Identify which cell holds the provided text, then report its [x, y] central coordinate. 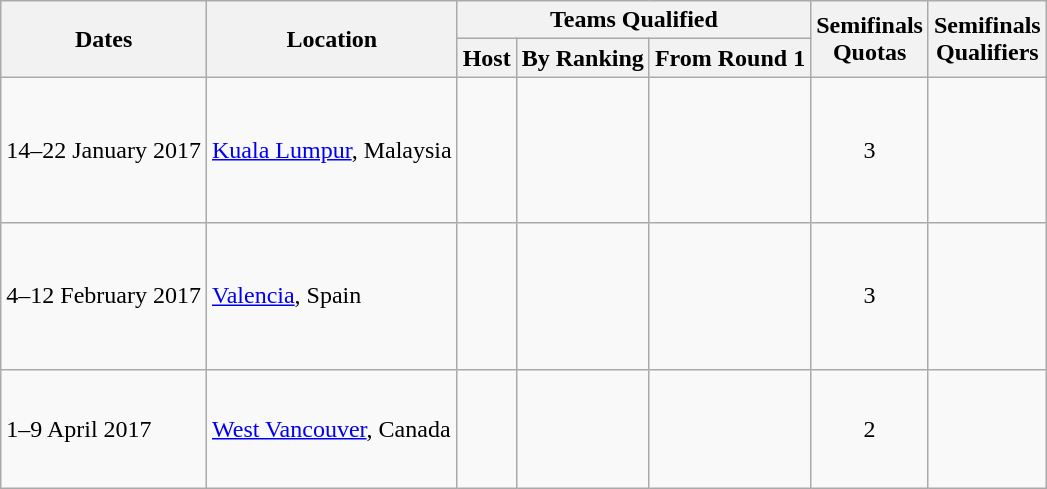
Dates [104, 39]
Valencia, Spain [332, 296]
Host [486, 58]
Location [332, 39]
SemifinalsQuotas [870, 39]
Kuala Lumpur, Malaysia [332, 150]
By Ranking [582, 58]
SemifinalsQualifiers [987, 39]
Teams Qualified [634, 20]
2 [870, 428]
14–22 January 2017 [104, 150]
From Round 1 [730, 58]
1–9 April 2017 [104, 428]
4–12 February 2017 [104, 296]
West Vancouver, Canada [332, 428]
